Return the (X, Y) coordinate for the center point of the cell that contains the specified text.  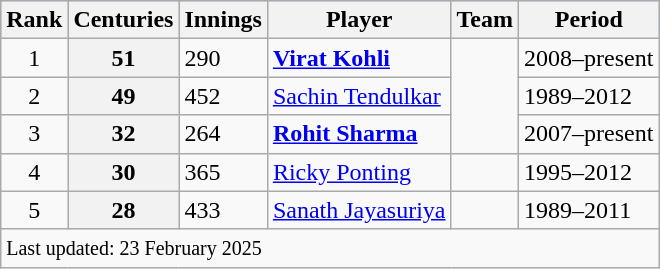
1989–2011 (589, 210)
1995–2012 (589, 172)
32 (124, 134)
Sanath Jayasuriya (359, 210)
290 (223, 58)
Player (359, 20)
Team (485, 20)
2 (34, 96)
Innings (223, 20)
5 (34, 210)
Virat Kohli (359, 58)
Sachin Tendulkar (359, 96)
28 (124, 210)
1989–2012 (589, 96)
Period (589, 20)
Rohit Sharma (359, 134)
452 (223, 96)
3 (34, 134)
30 (124, 172)
51 (124, 58)
49 (124, 96)
365 (223, 172)
Rank (34, 20)
264 (223, 134)
4 (34, 172)
433 (223, 210)
1 (34, 58)
Centuries (124, 20)
2007–present (589, 134)
Last updated: 23 February 2025 (330, 248)
2008–present (589, 58)
Ricky Ponting (359, 172)
